Pinpoint the cell where the given text exists, returning its (x, y) midpoint coordinate. 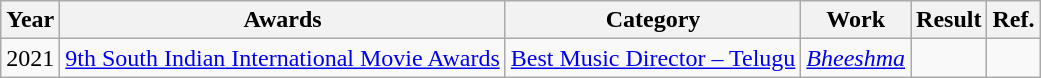
Awards (282, 20)
Ref. (1014, 20)
Year (30, 20)
Work (856, 20)
2021 (30, 58)
Best Music Director – Telugu (653, 58)
9th South Indian International Movie Awards (282, 58)
Result (949, 20)
Bheeshma (856, 58)
Category (653, 20)
